Determine the [X, Y] coordinate at the center of the cell enclosing the given text.  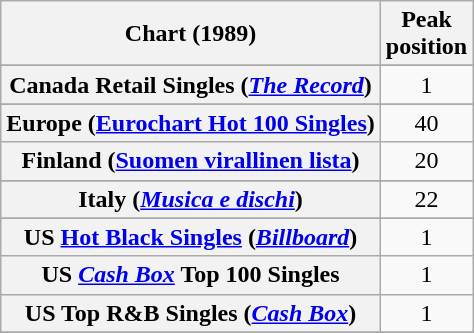
Finland (Suomen virallinen lista) [191, 161]
US Hot Black Singles (Billboard) [191, 237]
20 [426, 161]
Europe (Eurochart Hot 100 Singles) [191, 123]
Chart (1989) [191, 34]
US Cash Box Top 100 Singles [191, 275]
22 [426, 199]
Peakposition [426, 34]
Canada Retail Singles (The Record) [191, 85]
40 [426, 123]
Italy (Musica e dischi) [191, 199]
US Top R&B Singles (Cash Box) [191, 313]
